Capture the cell that displays the provided text and extract its [X, Y] central coordinate. 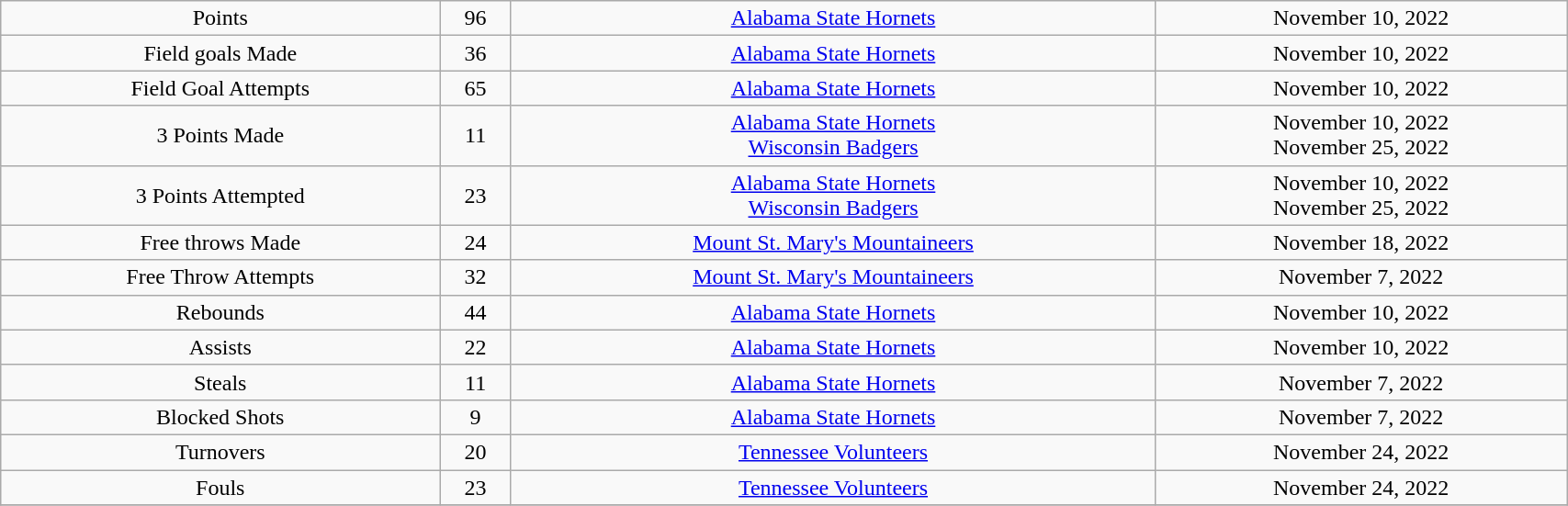
Rebounds [220, 312]
32 [476, 277]
36 [476, 53]
Free Throw Attempts [220, 277]
Blocked Shots [220, 417]
20 [476, 452]
65 [476, 88]
3 Points Made [220, 136]
9 [476, 417]
96 [476, 18]
3 Points Attempted [220, 195]
Steals [220, 382]
Turnovers [220, 452]
Free throws Made [220, 242]
Field goals Made [220, 53]
24 [476, 242]
November 18, 2022 [1361, 242]
Points [220, 18]
Assists [220, 347]
Field Goal Attempts [220, 88]
Fouls [220, 488]
22 [476, 347]
44 [476, 312]
